Determine the (x, y) coordinate at the center of the cell enclosing the given text.  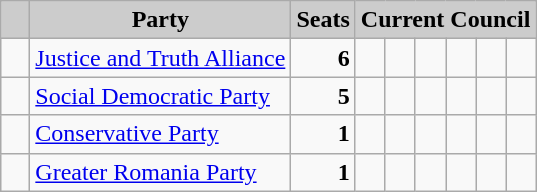
Current Council (446, 20)
Seats (323, 20)
Greater Romania Party (160, 172)
Social Democratic Party (160, 96)
6 (323, 58)
Justice and Truth Alliance (160, 58)
Party (160, 20)
5 (323, 96)
Conservative Party (160, 134)
